Determine the (x, y) coordinate at the center of the cell enclosing the given text.  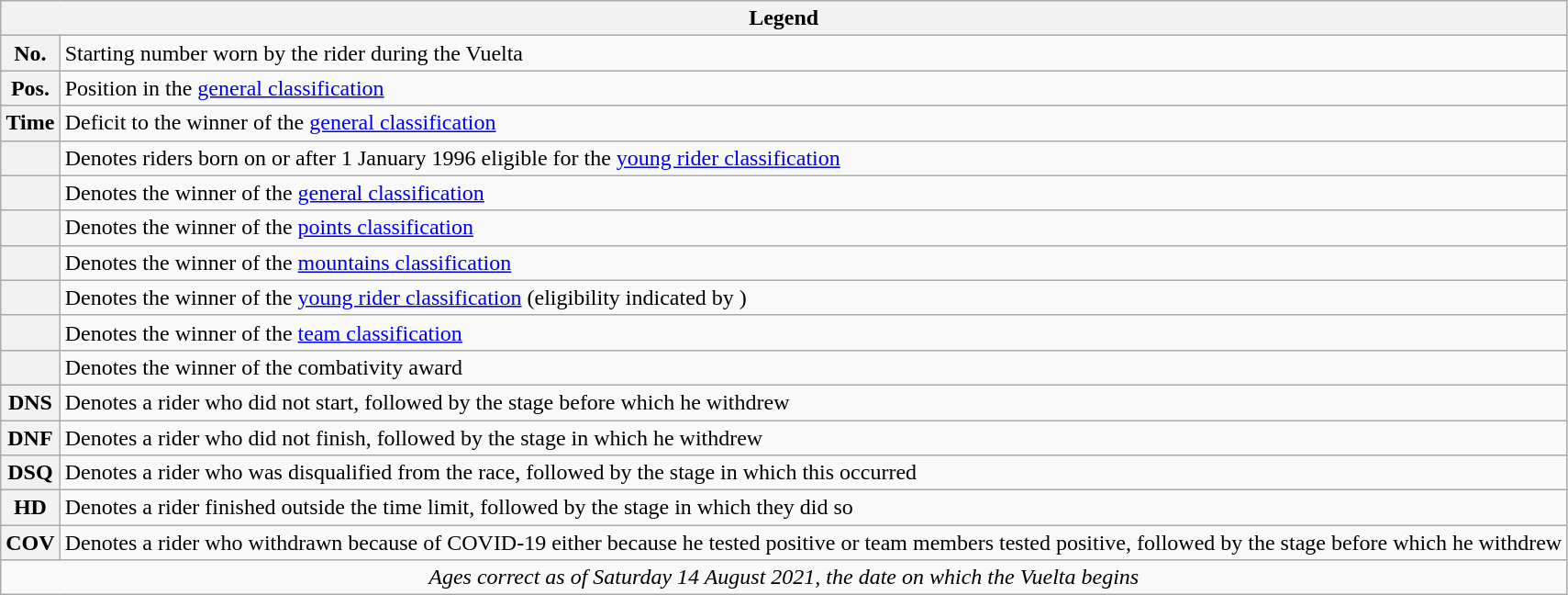
Deficit to the winner of the general classification (813, 123)
Denotes the winner of the young rider classification (eligibility indicated by ) (813, 297)
DSQ (30, 473)
DNS (30, 402)
DNF (30, 438)
Denotes the winner of the mountains classification (813, 263)
Position in the general classification (813, 88)
HD (30, 508)
Time (30, 123)
No. (30, 53)
Denotes the winner of the combativity award (813, 367)
Denotes the winner of the team classification (813, 332)
COV (30, 543)
Denotes a rider who was disqualified from the race, followed by the stage in which this occurred (813, 473)
Denotes riders born on or after 1 January 1996 eligible for the young rider classification (813, 158)
Starting number worn by the rider during the Vuelta (813, 53)
Denotes a rider who did not start, followed by the stage before which he withdrew (813, 402)
Ages correct as of Saturday 14 August 2021, the date on which the Vuelta begins (784, 578)
Denotes the winner of the points classification (813, 228)
Legend (784, 18)
Denotes a rider who did not finish, followed by the stage in which he withdrew (813, 438)
Denotes a rider finished outside the time limit, followed by the stage in which they did so (813, 508)
Denotes the winner of the general classification (813, 193)
Pos. (30, 88)
